Capture the cell that displays the provided text and extract its [x, y] central coordinate. 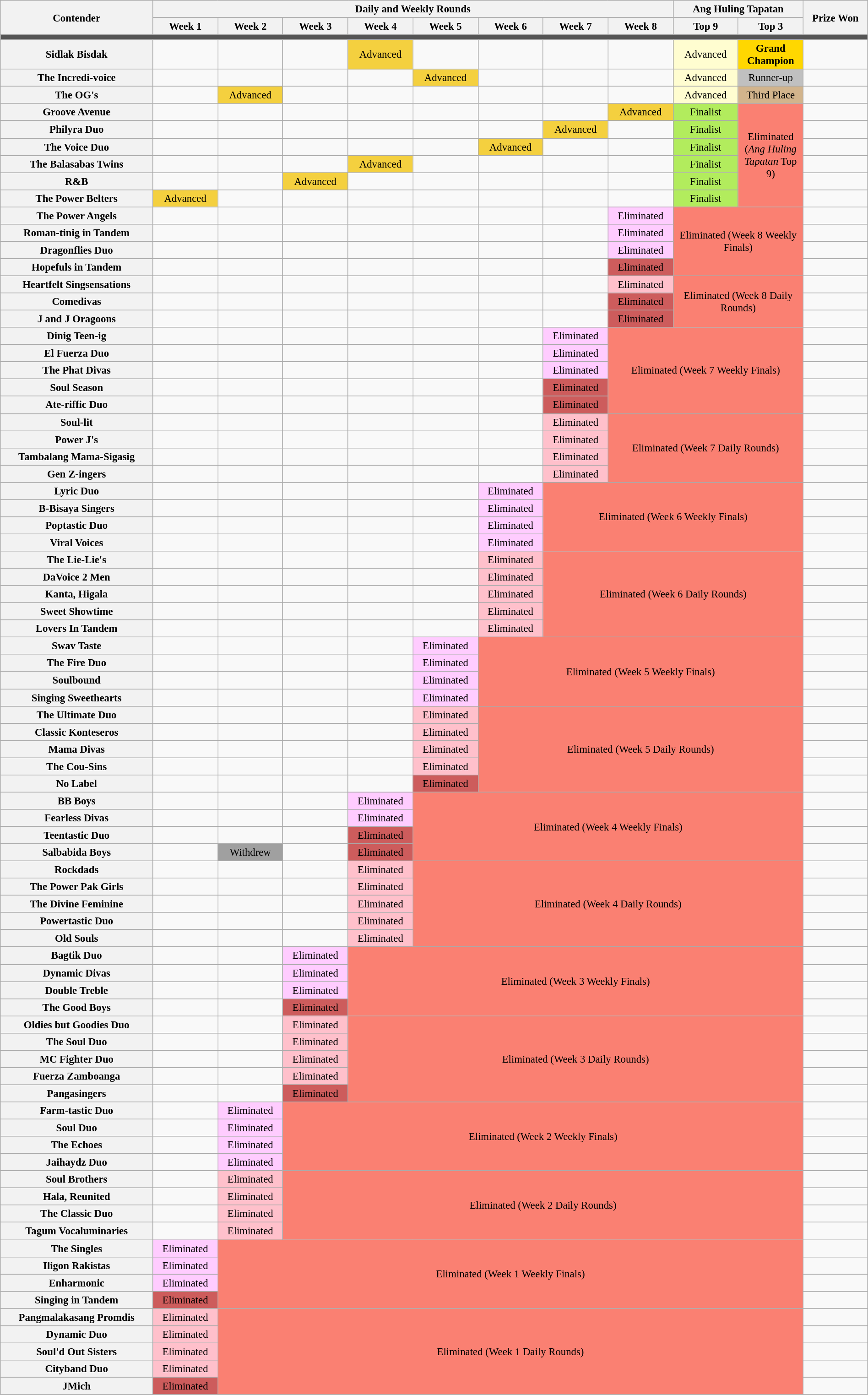
Grand Champion [770, 55]
Tambalang Mama-Sigasig [77, 456]
Soul'd Out Sisters [77, 1352]
The Balasabas Twins [77, 164]
Eliminated (Week 6 Daily Rounds) [673, 594]
El Fuerza Duo [77, 353]
Bagtik Duo [77, 956]
Week 5 [445, 27]
Tagum Vocaluminaries [77, 1231]
The Lie-Lie's [77, 560]
Swav Taste [77, 646]
Soulbound [77, 680]
The Phat Divas [77, 370]
Viral Voices [77, 543]
Power J's [77, 440]
Eliminated (Week 3 Daily Rounds) [576, 1059]
Eliminated (Week 1 Weekly Finals) [511, 1274]
B-Bisaya Singers [77, 508]
Roman-tinig in Tandem [77, 233]
Eliminated (Week 5 Daily Rounds) [640, 749]
Top 9 [705, 27]
The Voice Duo [77, 147]
Contender [77, 17]
The Singles [77, 1248]
The Echoes [77, 1145]
Comedivas [77, 302]
Eliminated (Ang Huling Tapatan Top 9) [770, 155]
Eliminated (Week 4 Daily Rounds) [608, 904]
Farm-tastic Duo [77, 1111]
Dynamic Duo [77, 1335]
The Good Boys [77, 1007]
Classic Konteseros [77, 732]
Withdrew [250, 852]
Week 2 [250, 27]
Week 6 [510, 27]
Gen Z-ingers [77, 474]
Prize Won [835, 17]
Iligon Rakistas [77, 1265]
Dragonflies Duo [77, 250]
Hopefuls in Tandem [77, 267]
Teentastic Duo [77, 835]
Eliminated (Week 2 Daily Rounds) [543, 1205]
BB Boys [77, 801]
Sweet Showtime [77, 612]
Lyric Duo [77, 491]
Heartfelt Singsensations [77, 284]
The Incredi-voice [77, 78]
Sidlak Bisdak [77, 55]
Dinig Teen-ig [77, 336]
The Power Belters [77, 198]
Fearless Divas [77, 818]
Eliminated (Week 3 Weekly Finals) [576, 982]
Week 4 [380, 27]
Runner-up [770, 78]
Eliminated (Week 7 Weekly Finals) [705, 370]
Soul Duo [77, 1128]
Jaihaydz Duo [77, 1162]
Philyra Duo [77, 130]
The Fire Duo [77, 663]
Powertastic Duo [77, 921]
Ate-riffic Duo [77, 405]
Fuerza Zamboanga [77, 1076]
Salbabida Boys [77, 852]
DaVoice 2 Men [77, 577]
Week 8 [640, 27]
The Classic Duo [77, 1214]
The Power Angels [77, 216]
Lovers In Tandem [77, 629]
Singing Sweethearts [77, 698]
Pangasingers [77, 1093]
Third Place [770, 95]
JMich [77, 1386]
Eliminated (Week 8 Weekly Finals) [738, 241]
Soul Brothers [77, 1179]
Groove Avenue [77, 112]
Mama Divas [77, 749]
Poptastic Duo [77, 526]
Old Souls [77, 939]
Eliminated (Week 7 Daily Rounds) [705, 448]
The Cou-Sins [77, 766]
Eliminated (Week 8 Daily Rounds) [738, 301]
Rockdads [77, 870]
Cityband Duo [77, 1369]
Oldies but Goodies Duo [77, 1025]
The Soul Duo [77, 1042]
Enharmonic [77, 1283]
Week 1 [185, 27]
Top 3 [770, 27]
Week 3 [315, 27]
Soul Season [77, 388]
Hala, Reunited [77, 1197]
No Label [77, 784]
Singing in Tandem [77, 1300]
Double Treble [77, 990]
R&B [77, 181]
Eliminated (Week 4 Weekly Finals) [608, 826]
Week 7 [575, 27]
Eliminated (Week 1 Daily Rounds) [511, 1352]
Dynamic Divas [77, 973]
J and J Oragoons [77, 319]
Kanta, Higala [77, 594]
Eliminated (Week 6 Weekly Finals) [673, 517]
Pangmalakasang Promdis [77, 1317]
Soul-lit [77, 422]
The Power Pak Girls [77, 887]
Eliminated (Week 5 Weekly Finals) [640, 672]
The Ultimate Duo [77, 715]
MC Fighter Duo [77, 1059]
Eliminated (Week 2 Weekly Finals) [543, 1136]
The OG's [77, 95]
The Divine Feminine [77, 904]
Daily and Weekly Rounds [413, 9]
Ang Huling Tapatan [738, 9]
